Scan for the cell matching the given text and deliver its [X, Y] coordinate at center. 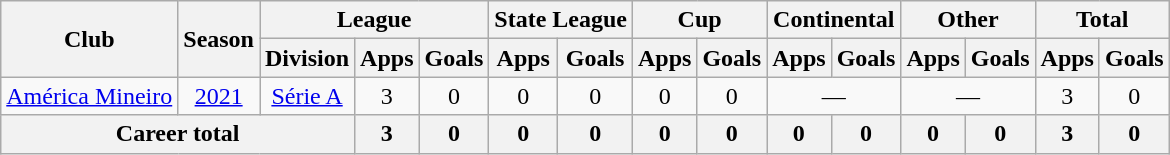
2021 [219, 96]
Total [1102, 20]
Division [308, 58]
Season [219, 39]
State League [561, 20]
Club [90, 39]
Other [968, 20]
Career total [178, 134]
Continental [834, 20]
Cup [699, 20]
América Mineiro [90, 96]
League [374, 20]
Série A [308, 96]
